Output the (x, y) coordinate of the center of the cell containing the given text.  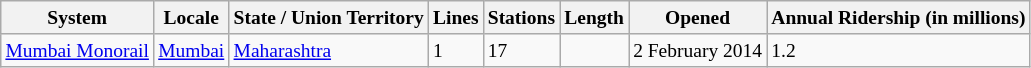
Stations (521, 18)
Locale (192, 18)
17 (521, 50)
System (78, 18)
Annual Ridership (in millions) (898, 18)
Length (594, 18)
1 (456, 50)
2 February 2014 (697, 50)
Mumbai (192, 50)
1.2 (898, 50)
Mumbai Monorail (78, 50)
Maharashtra (328, 50)
State / Union Territory (328, 18)
Opened (697, 18)
Lines (456, 18)
